Search for the cell housing the specified text and yield its [x, y] center coordinate. 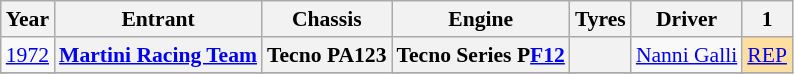
Entrant [158, 19]
Martini Racing Team [158, 55]
1 [767, 19]
Year [28, 19]
1972 [28, 55]
Tyres [600, 19]
Tecno Series PF12 [481, 55]
Driver [686, 19]
Tecno PA123 [326, 55]
REP [767, 55]
Engine [481, 19]
Nanni Galli [686, 55]
Chassis [326, 19]
